Extract the [X, Y] coordinate from the center of the cell holding the provided text.  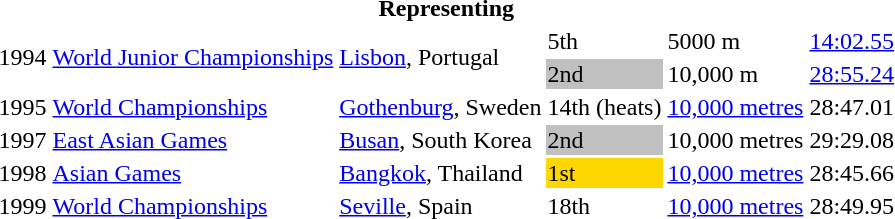
10,000 m [736, 74]
14th (heats) [604, 107]
East Asian Games [193, 140]
World Championships [193, 107]
Asian Games [193, 173]
5000 m [736, 41]
Gothenburg, Sweden [440, 107]
1st [604, 173]
Busan, South Korea [440, 140]
5th [604, 41]
Bangkok, Thailand [440, 173]
Lisbon, Portugal [440, 58]
World Junior Championships [193, 58]
